Pinpoint the cell where the given text exists, returning its [X, Y] midpoint coordinate. 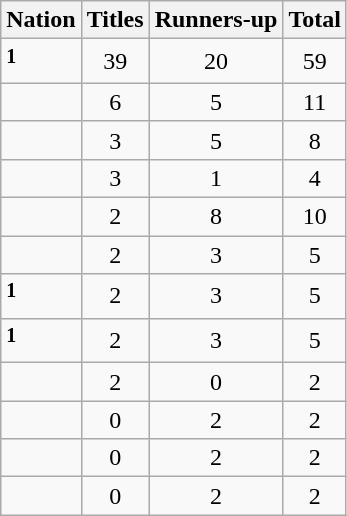
Runners-up [216, 20]
11 [315, 102]
4 [315, 178]
59 [315, 62]
20 [216, 62]
10 [315, 217]
Titles [115, 20]
39 [115, 62]
6 [115, 102]
Nation [41, 20]
Total [315, 20]
